Output the (x, y) coordinate of the center of the cell containing the given text.  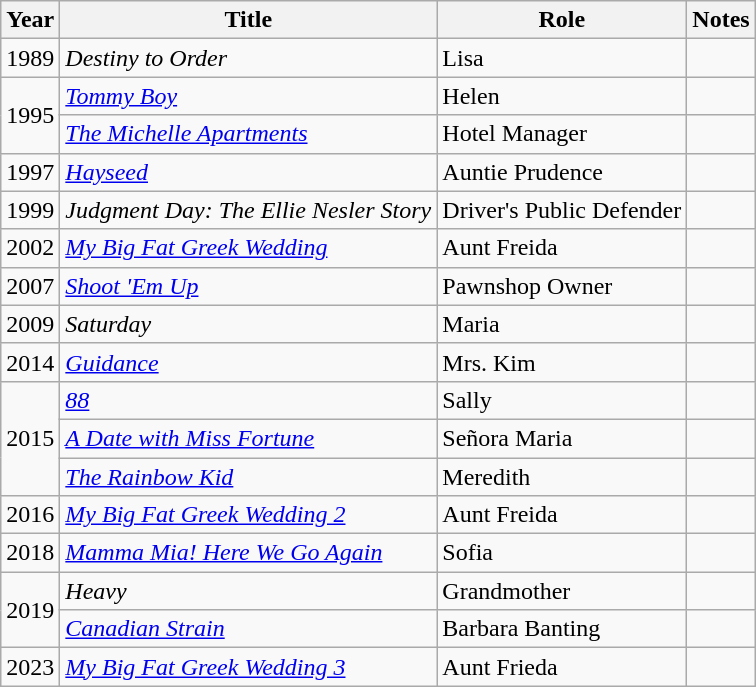
Grandmother (562, 591)
Meredith (562, 477)
My Big Fat Greek Wedding 2 (248, 515)
88 (248, 400)
Aunt Frieda (562, 667)
2014 (30, 362)
Sally (562, 400)
Judgment Day: The Ellie Nesler Story (248, 210)
Pawnshop Owner (562, 286)
Auntie Prudence (562, 172)
2007 (30, 286)
Lisa (562, 58)
1995 (30, 115)
Tommy Boy (248, 96)
A Date with Miss Fortune (248, 438)
Shoot 'Em Up (248, 286)
Sofia (562, 553)
Helen (562, 96)
The Michelle Apartments (248, 134)
My Big Fat Greek Wedding 3 (248, 667)
2018 (30, 553)
Driver's Public Defender (562, 210)
2016 (30, 515)
Destiny to Order (248, 58)
Hotel Manager (562, 134)
1997 (30, 172)
Role (562, 20)
Maria (562, 324)
2015 (30, 438)
Hayseed (248, 172)
2023 (30, 667)
2009 (30, 324)
Canadian Strain (248, 629)
Mamma Mia! Here We Go Again (248, 553)
1999 (30, 210)
Title (248, 20)
2019 (30, 610)
2002 (30, 248)
Señora Maria (562, 438)
My Big Fat Greek Wedding (248, 248)
Notes (721, 20)
The Rainbow Kid (248, 477)
Year (30, 20)
1989 (30, 58)
Saturday (248, 324)
Heavy (248, 591)
Guidance (248, 362)
Mrs. Kim (562, 362)
Barbara Banting (562, 629)
